Pinpoint the cell where the given text exists, returning its (X, Y) midpoint coordinate. 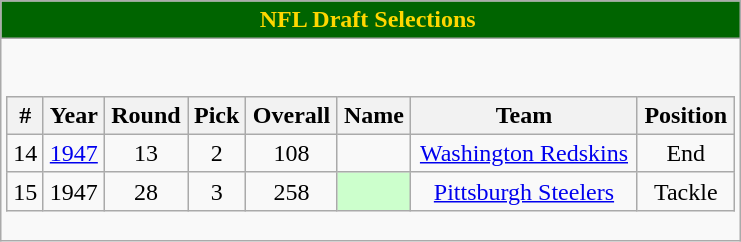
Year (74, 115)
Pittsburgh Steelers (524, 191)
Team (524, 115)
# Year Round Pick Overall Name Team Position 14 1947 13 2 108 Washington Redskins End 15 1947 28 3 258 Pittsburgh Steelers Tackle (371, 140)
3 (217, 191)
Position (686, 115)
Tackle (686, 191)
Name (374, 115)
28 (146, 191)
108 (292, 153)
14 (25, 153)
258 (292, 191)
End (686, 153)
Pick (217, 115)
Washington Redskins (524, 153)
NFL Draft Selections (371, 20)
15 (25, 191)
Round (146, 115)
13 (146, 153)
Overall (292, 115)
# (25, 115)
2 (217, 153)
